Locate the cell with the specified text and output its [X, Y] center coordinate. 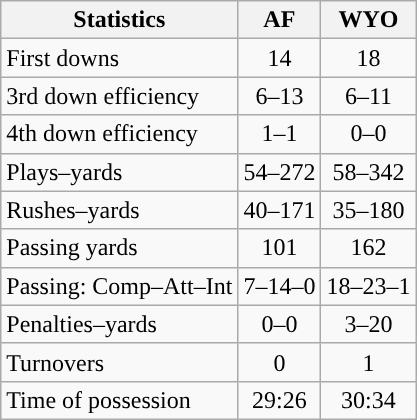
58–342 [368, 172]
35–180 [368, 210]
Turnovers [120, 362]
Penalties–yards [120, 324]
Plays–yards [120, 172]
Passing: Comp–Att–Int [120, 286]
Rushes–yards [120, 210]
40–171 [280, 210]
1–1 [280, 134]
162 [368, 248]
0 [280, 362]
First downs [120, 58]
AF [280, 20]
54–272 [280, 172]
14 [280, 58]
4th down efficiency [120, 134]
3rd down efficiency [120, 96]
30:34 [368, 400]
18 [368, 58]
Passing yards [120, 248]
101 [280, 248]
3–20 [368, 324]
18–23–1 [368, 286]
29:26 [280, 400]
6–13 [280, 96]
Time of possession [120, 400]
6–11 [368, 96]
Statistics [120, 20]
WYO [368, 20]
1 [368, 362]
7–14–0 [280, 286]
